Detect which cell encompasses the target text, then output its (X, Y) center coordinate. 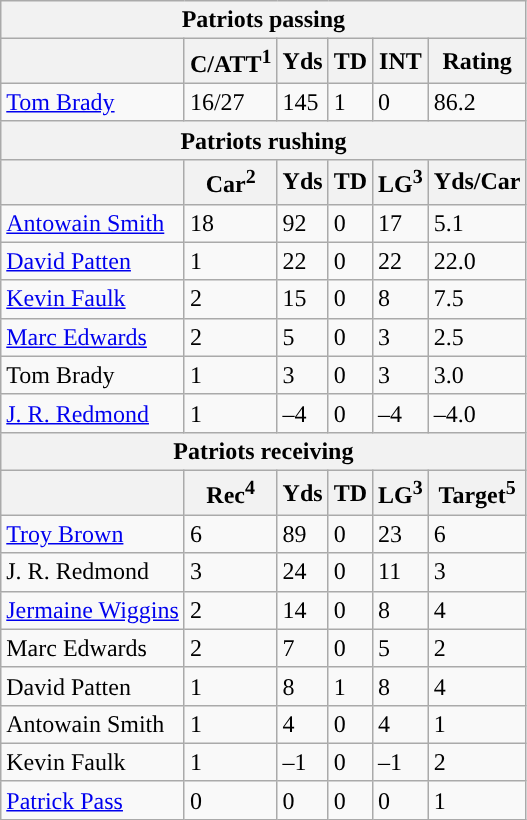
Troy Brown (93, 534)
89 (302, 534)
24 (302, 572)
145 (302, 102)
Jermaine Wiggins (93, 610)
92 (302, 223)
22.0 (477, 261)
11 (401, 572)
Yds/Car (477, 182)
18 (230, 223)
Patriots rushing (264, 140)
Patriots receiving (264, 451)
86.2 (477, 102)
15 (302, 299)
23 (401, 534)
INT (401, 62)
14 (302, 610)
3.0 (477, 375)
Rating (477, 62)
–4.0 (477, 413)
5.1 (477, 223)
Target5 (477, 492)
2.5 (477, 337)
Patriots passing (264, 20)
Patrick Pass (93, 800)
C/ATT1 (230, 62)
Car2 (230, 182)
7 (302, 648)
7.5 (477, 299)
Rec4 (230, 492)
17 (401, 223)
16/27 (230, 102)
